Determine the [x, y] coordinate at the center of the cell enclosing the given text.  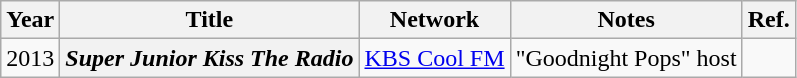
2013 [30, 58]
Super Junior Kiss The Radio [210, 58]
Title [210, 20]
Ref. [768, 20]
KBS Cool FM [434, 58]
Year [30, 20]
Notes [626, 20]
Network [434, 20]
"Goodnight Pops" host [626, 58]
